Pinpoint the cell where the given text exists, returning its (X, Y) midpoint coordinate. 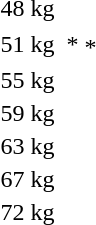
* (72, 44)
